Extract the [X, Y] coordinate from the center of the cell holding the provided text.  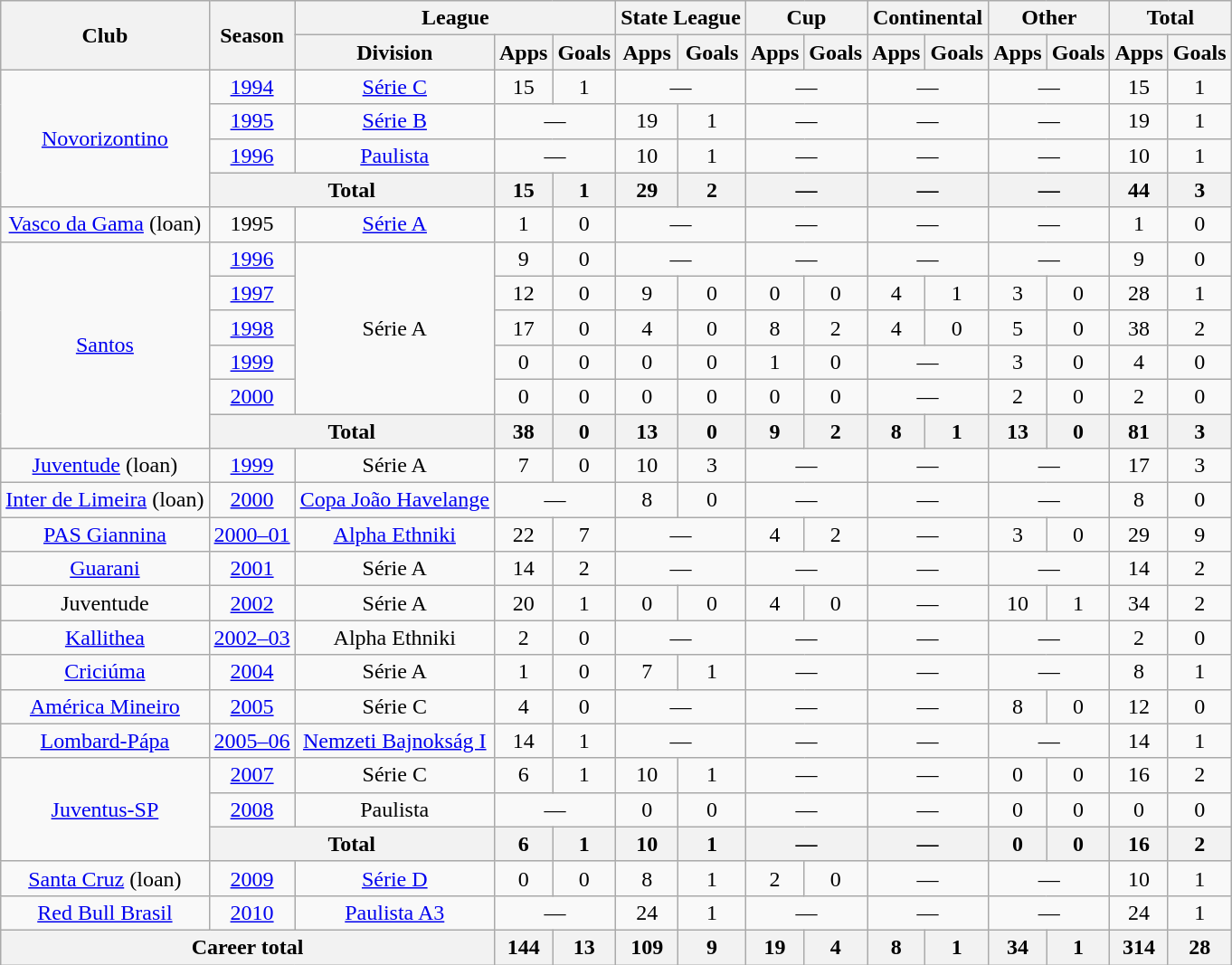
44 [1139, 190]
Kallithea [105, 638]
20 [523, 603]
Career total [248, 947]
5 [1018, 327]
2001 [251, 569]
1997 [251, 293]
Lombard-Pápa [105, 741]
2000–01 [251, 535]
2005 [251, 706]
2010 [251, 913]
Série D [394, 878]
Cup [806, 18]
League [456, 18]
Red Bull Brasil [105, 913]
Guarani [105, 569]
Season [251, 35]
2004 [251, 672]
State League [681, 18]
1994 [251, 87]
2008 [251, 809]
PAS Giannina [105, 535]
Juventude (loan) [105, 466]
109 [648, 947]
Santos [105, 345]
2002 [251, 603]
Juventude [105, 603]
Copa João Havelange [394, 500]
2009 [251, 878]
Novorizontino [105, 138]
22 [523, 535]
Paulista A3 [394, 913]
144 [523, 947]
Criciúma [105, 672]
Série B [394, 121]
Vasco da Gama (loan) [105, 224]
Inter de Limeira (loan) [105, 500]
314 [1139, 947]
Santa Cruz (loan) [105, 878]
Other [1049, 18]
América Mineiro [105, 706]
2002–03 [251, 638]
Nemzeti Bajnokság I [394, 741]
Division [394, 52]
Club [105, 35]
Continental [928, 18]
2007 [251, 775]
Juventus-SP [105, 809]
2005–06 [251, 741]
81 [1139, 431]
1998 [251, 327]
